Capture the cell that displays the provided text and extract its [X, Y] central coordinate. 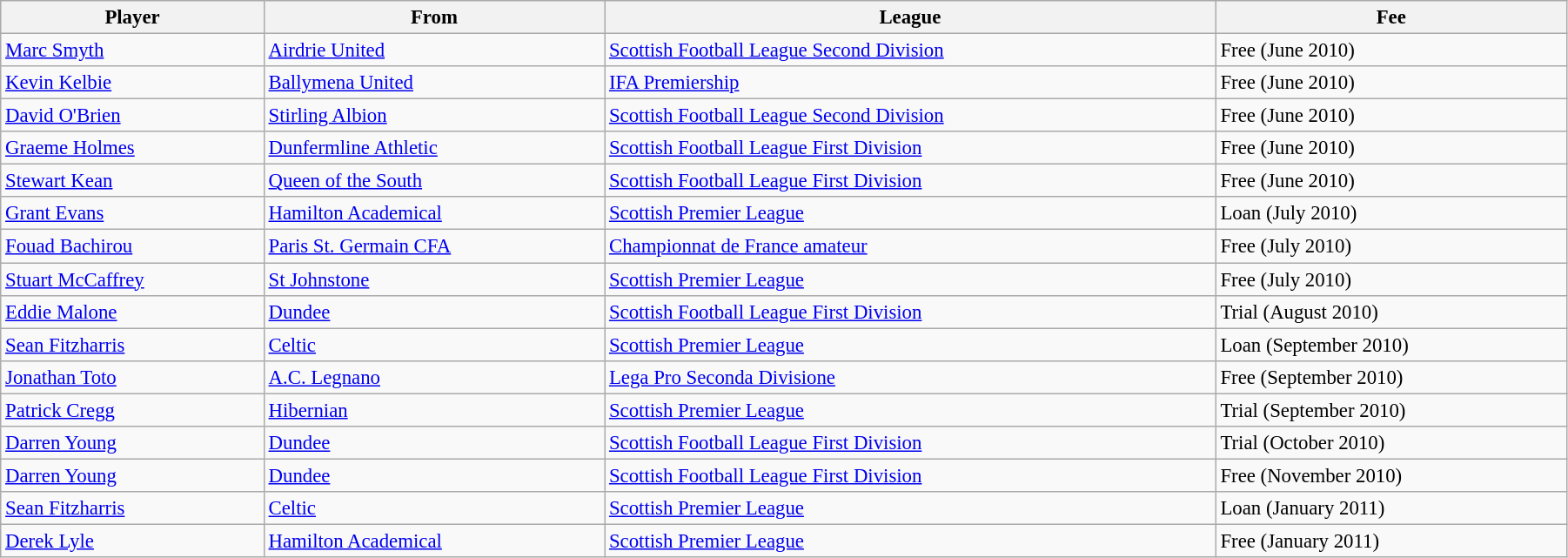
Grant Evans [132, 213]
Lega Pro Seconda Divisione [910, 377]
Loan (July 2010) [1390, 213]
Patrick Cregg [132, 410]
Graeme Holmes [132, 148]
Ballymena United [433, 83]
Loan (January 2011) [1390, 508]
From [433, 17]
Hibernian [433, 410]
Trial (August 2010) [1390, 312]
Trial (September 2010) [1390, 410]
Free (January 2011) [1390, 541]
Stuart McCaffrey [132, 279]
Championnat de France amateur [910, 246]
Free (November 2010) [1390, 475]
Fouad Bachirou [132, 246]
Dunfermline Athletic [433, 148]
Airdrie United [433, 50]
Stewart Kean [132, 181]
Player [132, 17]
St Johnstone [433, 279]
Loan (September 2010) [1390, 345]
Marc Smyth [132, 50]
Queen of the South [433, 181]
Kevin Kelbie [132, 83]
League [910, 17]
Trial (October 2010) [1390, 443]
Jonathan Toto [132, 377]
IFA Premiership [910, 83]
A.C. Legnano [433, 377]
Free (September 2010) [1390, 377]
Derek Lyle [132, 541]
Stirling Albion [433, 116]
Fee [1390, 17]
Eddie Malone [132, 312]
Paris St. Germain CFA [433, 246]
David O'Brien [132, 116]
